For the text-containing cell, return its midpoint in [x, y] coordinate format. 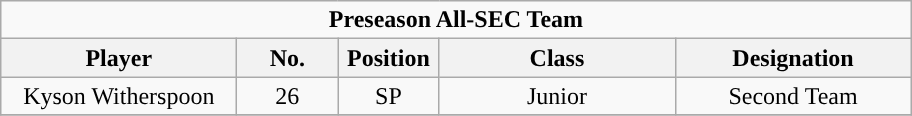
Second Team [793, 96]
No. [288, 58]
SP [388, 96]
Class [557, 58]
Junior [557, 96]
26 [288, 96]
Preseason All-SEC Team [456, 20]
Designation [793, 58]
Player [119, 58]
Position [388, 58]
Kyson Witherspoon [119, 96]
